Provide the (X, Y) coordinate of the cell's center where the given text is located.  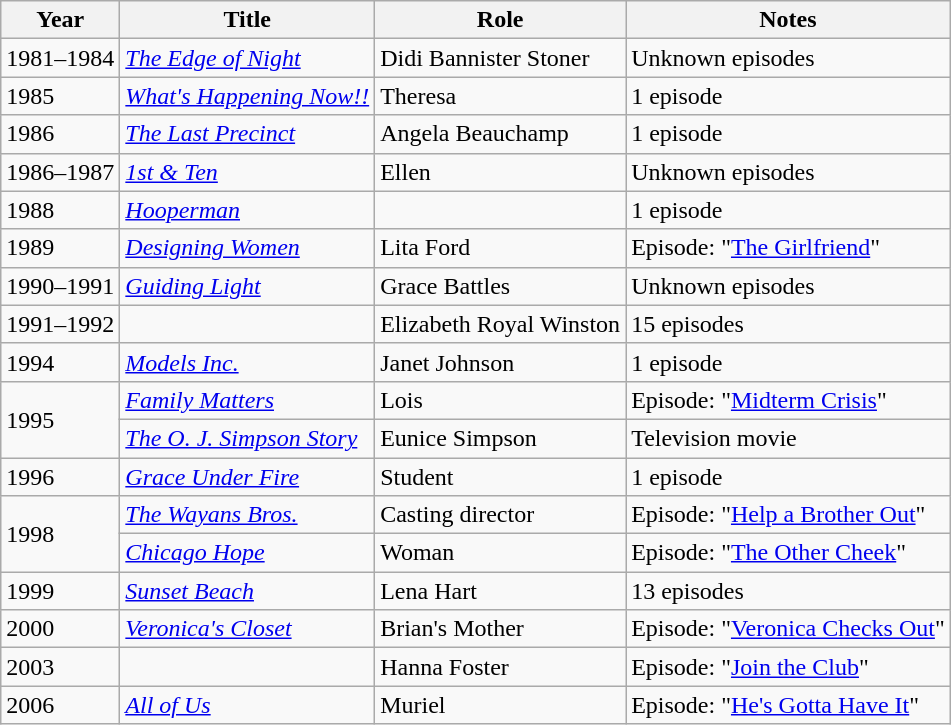
2003 (60, 667)
Hooperman (248, 210)
1988 (60, 210)
1981–1984 (60, 58)
What's Happening Now!! (248, 96)
Guiding Light (248, 286)
Episode: "Midterm Crisis" (788, 400)
Janet Johnson (500, 362)
Episode: "Help a Brother Out" (788, 515)
Episode: "He's Gotta Have It" (788, 705)
1994 (60, 362)
The Wayans Bros. (248, 515)
Family Matters (248, 400)
1986 (60, 134)
Designing Women (248, 248)
Grace Under Fire (248, 477)
Elizabeth Royal Winston (500, 324)
1st & Ten (248, 172)
Sunset Beach (248, 591)
1989 (60, 248)
Lita Ford (500, 248)
Title (248, 20)
Student (500, 477)
1995 (60, 419)
Episode: "Join the Club" (788, 667)
Hanna Foster (500, 667)
2000 (60, 629)
Eunice Simpson (500, 438)
Television movie (788, 438)
Muriel (500, 705)
Theresa (500, 96)
Lena Hart (500, 591)
Notes (788, 20)
The Edge of Night (248, 58)
Veronica's Closet (248, 629)
Casting director (500, 515)
Ellen (500, 172)
Angela Beauchamp (500, 134)
The O. J. Simpson Story (248, 438)
The Last Precinct (248, 134)
1998 (60, 534)
1985 (60, 96)
Chicago Hope (248, 553)
Lois (500, 400)
All of Us (248, 705)
Didi Bannister Stoner (500, 58)
Episode: "The Girlfriend" (788, 248)
Models Inc. (248, 362)
Grace Battles (500, 286)
Year (60, 20)
1991–1992 (60, 324)
1990–1991 (60, 286)
Role (500, 20)
1996 (60, 477)
Brian's Mother (500, 629)
1986–1987 (60, 172)
Episode: "The Other Cheek" (788, 553)
15 episodes (788, 324)
Woman (500, 553)
Episode: "Veronica Checks Out" (788, 629)
2006 (60, 705)
13 episodes (788, 591)
1999 (60, 591)
